Extract the (x, y) coordinate from the center of the cell holding the provided text.  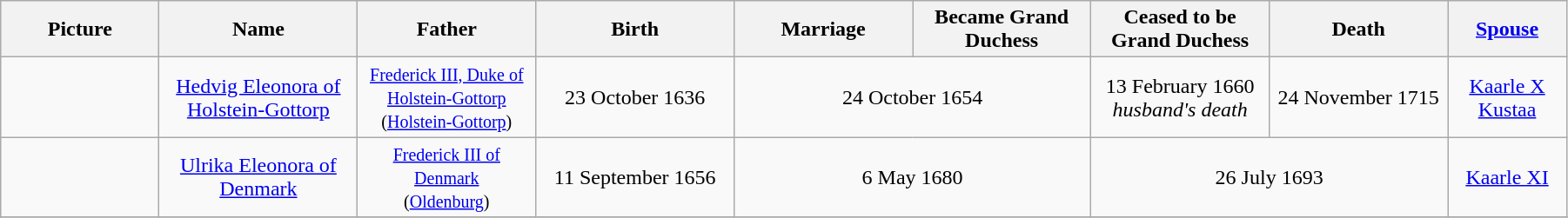
Marriage (823, 30)
Picture (80, 30)
Name (258, 30)
Ulrika Eleonora of Denmark (258, 177)
Spouse (1507, 30)
Death (1359, 30)
26 July 1693 (1270, 177)
Ceased to be Grand Duchess (1180, 30)
24 October 1654 (913, 97)
Frederick III, Duke of Holstein-Gottorp(Holstein-Gottorp) (447, 97)
6 May 1680 (913, 177)
Father (447, 30)
23 October 1636 (635, 97)
Hedvig Eleonora of Holstein-Gottorp (258, 97)
24 November 1715 (1359, 97)
11 September 1656 (635, 177)
Became Grand Duchess (1002, 30)
Kaarle XI (1507, 177)
13 February 1660husband's death (1180, 97)
Birth (635, 30)
Kaarle X Kustaa (1507, 97)
Frederick III of Denmark(Oldenburg) (447, 177)
